Locate the cell with the specified text and output its (x, y) center coordinate. 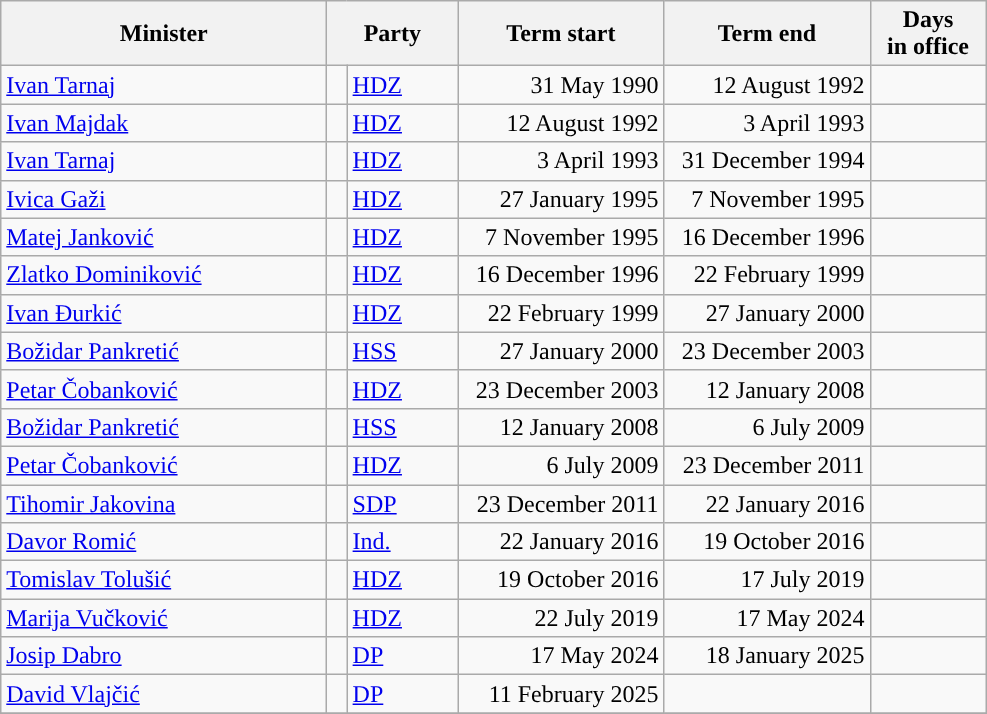
Term start (561, 34)
22 July 2019 (561, 618)
Marija Vučković (164, 618)
Zlatko Dominiković (164, 275)
Tomislav Tolušić (164, 580)
Ind. (402, 542)
Minister (164, 34)
Josip Dabro (164, 656)
11 February 2025 (561, 694)
Term end (767, 34)
Ivica Gaži (164, 199)
Ivan Đurkić (164, 313)
Ivan Majdak (164, 123)
18 January 2025 (767, 656)
David Vlajčić (164, 694)
17 July 2019 (767, 580)
Tihomir Jakovina (164, 503)
Davor Romić (164, 542)
Party (392, 34)
SDP (402, 503)
31 December 1994 (767, 161)
31 May 1990 (561, 85)
27 January 1995 (561, 199)
Days in office (928, 34)
Matej Janković (164, 237)
